Return the (X, Y) coordinate for the center point of the cell that contains the specified text.  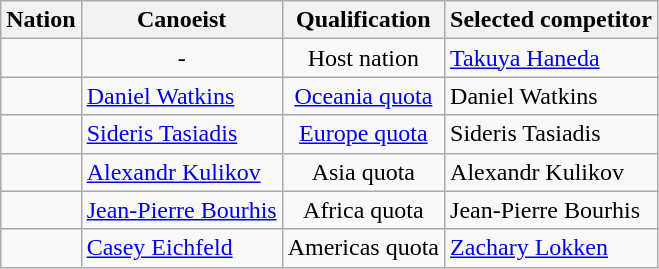
Qualification (363, 20)
Host nation (363, 58)
Europe quota (363, 134)
Takuya Haneda (552, 58)
Africa quota (363, 210)
Asia quota (363, 172)
- (182, 58)
Americas quota (363, 248)
Oceania quota (363, 96)
Zachary Lokken (552, 248)
Casey Eichfeld (182, 248)
Canoeist (182, 20)
Nation (41, 20)
Selected competitor (552, 20)
